Detect which cell encompasses the target text, then output its [X, Y] center coordinate. 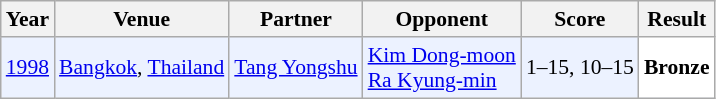
Year [28, 19]
Bronze [677, 68]
1–15, 10–15 [580, 68]
Partner [296, 19]
1998 [28, 68]
Result [677, 19]
Tang Yongshu [296, 68]
Bangkok, Thailand [142, 68]
Kim Dong-moon Ra Kyung-min [442, 68]
Score [580, 19]
Venue [142, 19]
Opponent [442, 19]
